Scan for the cell matching the given text and deliver its [x, y] coordinate at center. 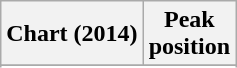
Peakposition [189, 34]
Chart (2014) [72, 34]
